Output the (X, Y) coordinate of the center of the cell containing the given text.  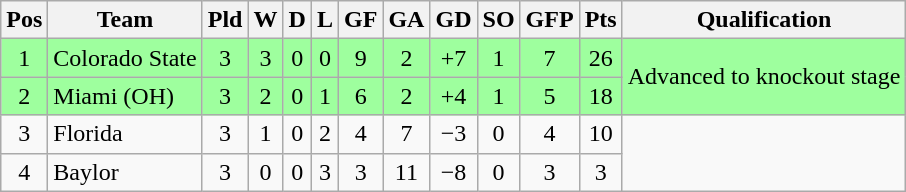
D (297, 20)
Florida (125, 134)
−8 (454, 172)
Pos (24, 20)
Qualification (764, 20)
Miami (OH) (125, 96)
+7 (454, 58)
10 (600, 134)
11 (406, 172)
Pld (225, 20)
Colorado State (125, 58)
W (266, 20)
26 (600, 58)
6 (360, 96)
−3 (454, 134)
Baylor (125, 172)
Pts (600, 20)
5 (550, 96)
9 (360, 58)
GFP (550, 20)
L (324, 20)
18 (600, 96)
GA (406, 20)
GD (454, 20)
GF (360, 20)
SO (498, 20)
Advanced to knockout stage (764, 77)
+4 (454, 96)
Team (125, 20)
